Return [x, y] of the center of cell containing provided text 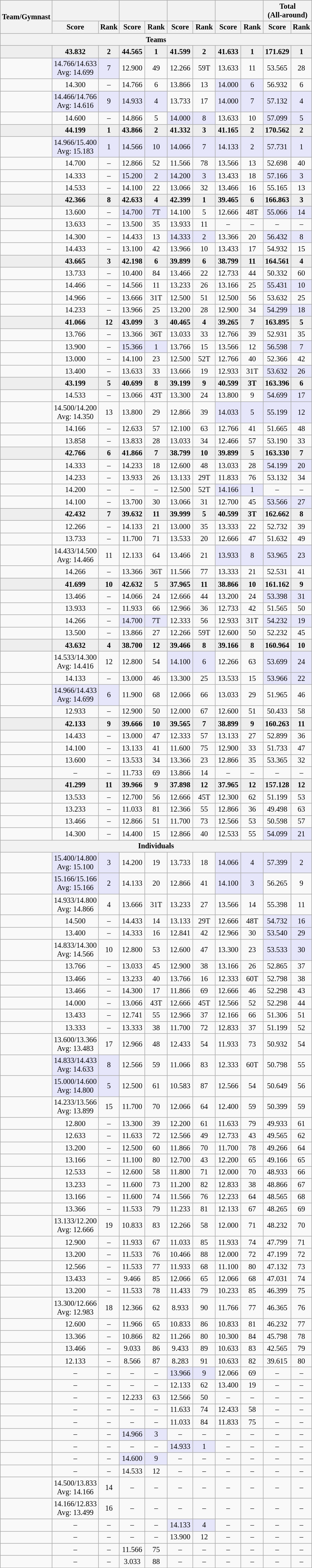
39.999 [180, 514]
14.833/14.300 Avg: 14.566 [75, 950]
8.933 [180, 1308]
163.895 [277, 322]
55.165 [277, 188]
52.232 [277, 633]
164.561 [277, 261]
41.633 [228, 52]
52.732 [277, 527]
55.066 [277, 212]
53.132 [277, 478]
14.766 [132, 85]
41.165 [228, 130]
46.232 [277, 1324]
52.798 [277, 979]
42.133 [75, 724]
50.598 [277, 821]
13.858 [75, 441]
14.966/14.433 Avg: 14.699 [75, 695]
3.033 [132, 1562]
14.500/13.833 Avg: 14.166 [75, 1487]
10.233 [228, 1291]
15.000/14.600 Avg: 14.800 [75, 1086]
39.666 [132, 724]
41.699 [75, 584]
42.766 [75, 453]
49.933 [277, 1124]
57.166 [277, 176]
49.166 [277, 1160]
54.232 [277, 621]
11.766 [228, 1308]
42.366 [75, 200]
Total(All-around) [287, 11]
53.565 [277, 68]
14.933/14.800 Avg: 14.866 [75, 905]
11.900 [132, 695]
54.699 [277, 395]
55.398 [277, 905]
44.199 [75, 130]
166.863 [277, 200]
42.399 [180, 200]
43.832 [75, 52]
39.199 [180, 383]
14.833/14.433 Avg: 14.633 [75, 1065]
12.466 [228, 441]
57.099 [277, 118]
15.166/15.166 Avg: 15.166 [75, 883]
57.731 [277, 147]
53.566 [277, 502]
14.466 [75, 285]
54.932 [277, 249]
10.866 [132, 1336]
51.565 [277, 609]
42.198 [132, 261]
50.649 [277, 1086]
53.190 [277, 441]
163.396 [277, 383]
53.540 [277, 933]
57.399 [277, 862]
56.598 [277, 347]
13.100 [132, 249]
50.332 [277, 273]
91 [204, 1361]
14.866 [132, 118]
13.833 [132, 441]
47.199 [277, 1254]
12.300 [228, 797]
55.431 [277, 285]
12.741 [132, 1015]
38.899 [228, 724]
56.265 [277, 883]
10.466 [180, 1254]
39.265 [228, 322]
10.300 [228, 1336]
49.565 [277, 1136]
15.366 [132, 347]
160.964 [277, 645]
48.232 [277, 1226]
14.033 [228, 412]
39.632 [132, 514]
48.866 [277, 1185]
39.966 [132, 785]
49.266 [277, 1148]
14.433/14.500 Avg: 14.466 [75, 555]
56.432 [277, 237]
157.128 [277, 785]
40.465 [180, 322]
8.283 [180, 1361]
37.898 [180, 785]
Team/Gymnast [26, 17]
56.932 [277, 85]
51.733 [277, 748]
46.365 [277, 1308]
40.699 [132, 383]
39.465 [228, 200]
9.466 [132, 1279]
39.615 [277, 1361]
10.400 [132, 273]
14.400 [132, 834]
51.965 [277, 695]
11.066 [180, 1065]
44.565 [132, 52]
47.132 [277, 1267]
52.865 [277, 966]
14.966/15.400 Avg: 15.183 [75, 147]
47.799 [277, 1242]
15.400/14.800 Avg: 15.100 [75, 862]
53.965 [277, 555]
54.199 [277, 466]
14.466/14.766 Avg: 14.616 [75, 101]
13.133/12.200 Avg: 12.666 [75, 1226]
45.798 [277, 1336]
43.866 [132, 130]
55.199 [277, 412]
14.233/13.566 Avg: 13.899 [75, 1107]
41.299 [75, 785]
50.433 [277, 711]
11.433 [180, 1291]
41.332 [180, 130]
41.866 [132, 453]
42.432 [75, 514]
162.662 [277, 514]
160.263 [277, 724]
43.632 [75, 645]
47.031 [277, 1279]
170.562 [277, 130]
39.565 [180, 724]
42.633 [132, 200]
38.700 [132, 645]
12.400 [228, 1107]
42.632 [132, 584]
54.732 [277, 921]
14.766/14.633 Avg: 14.699 [75, 68]
48.265 [277, 1209]
Teams [156, 40]
43.665 [75, 261]
89 [204, 1349]
48.565 [277, 1197]
11.266 [180, 1336]
13.600/13.366 Avg: 13.483 [75, 1044]
50.932 [277, 1044]
51.306 [277, 1015]
43.199 [75, 383]
11.200 [180, 1185]
39.466 [180, 645]
39.166 [228, 645]
14.533/14.300 Avg: 14.416 [75, 662]
53.365 [277, 760]
54.099 [277, 834]
53.699 [277, 662]
11.800 [180, 1172]
48.933 [277, 1172]
13.300/12.666 Avg: 12.983 [75, 1308]
161.162 [277, 584]
12.841 [180, 933]
11.966 [132, 1324]
14.500 [75, 921]
51.665 [277, 429]
171.629 [277, 52]
12.100 [180, 429]
14.500/14.200 Avg: 14.350 [75, 412]
50.798 [277, 1065]
52.366 [277, 359]
41.599 [180, 52]
13.700 [132, 502]
50.399 [277, 1107]
52.698 [277, 163]
42.565 [277, 1349]
12.166 [228, 1015]
10.583 [180, 1086]
52.931 [277, 334]
Individuals [156, 846]
57.132 [277, 101]
43.099 [132, 322]
49.498 [277, 809]
38.866 [228, 584]
90 [204, 1308]
51.632 [277, 539]
52.531 [277, 572]
53.966 [277, 678]
9.433 [180, 1349]
15.200 [132, 176]
53.398 [277, 596]
54.299 [277, 310]
8.566 [132, 1361]
52.899 [277, 736]
11.733 [132, 773]
11.233 [180, 1209]
46.399 [277, 1291]
41.066 [75, 322]
9.033 [132, 1349]
53.533 [277, 950]
14.166/12.833 Avg: 13.499 [75, 1508]
163.330 [277, 453]
